Identify which cell holds the provided text, then report its [X, Y] central coordinate. 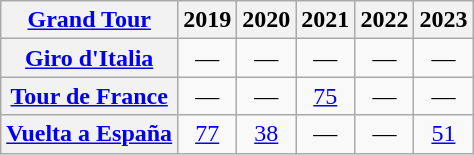
Vuelta a España [90, 134]
2023 [444, 20]
75 [326, 96]
2022 [384, 20]
2019 [208, 20]
2020 [266, 20]
Giro d'Italia [90, 58]
77 [208, 134]
Tour de France [90, 96]
2021 [326, 20]
Grand Tour [90, 20]
51 [444, 134]
38 [266, 134]
